Extract the [x, y] coordinate from the center of the cell holding the provided text.  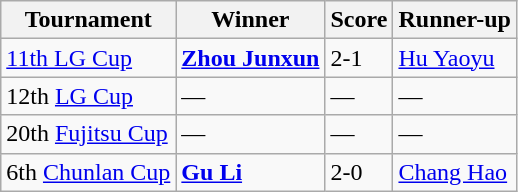
2-1 [359, 58]
Gu Li [250, 172]
2-0 [359, 172]
20th Fujitsu Cup [88, 134]
Winner [250, 20]
6th Chunlan Cup [88, 172]
Score [359, 20]
Runner-up [455, 20]
Chang Hao [455, 172]
12th LG Cup [88, 96]
Hu Yaoyu [455, 58]
11th LG Cup [88, 58]
Zhou Junxun [250, 58]
Tournament [88, 20]
